Detect which cell encompasses the target text, then output its (X, Y) center coordinate. 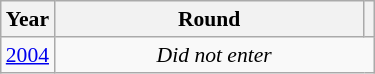
2004 (28, 55)
Round (209, 19)
Did not enter (214, 55)
Year (28, 19)
